From the cell containing the given text, extract its center point as [X, Y] coordinate. 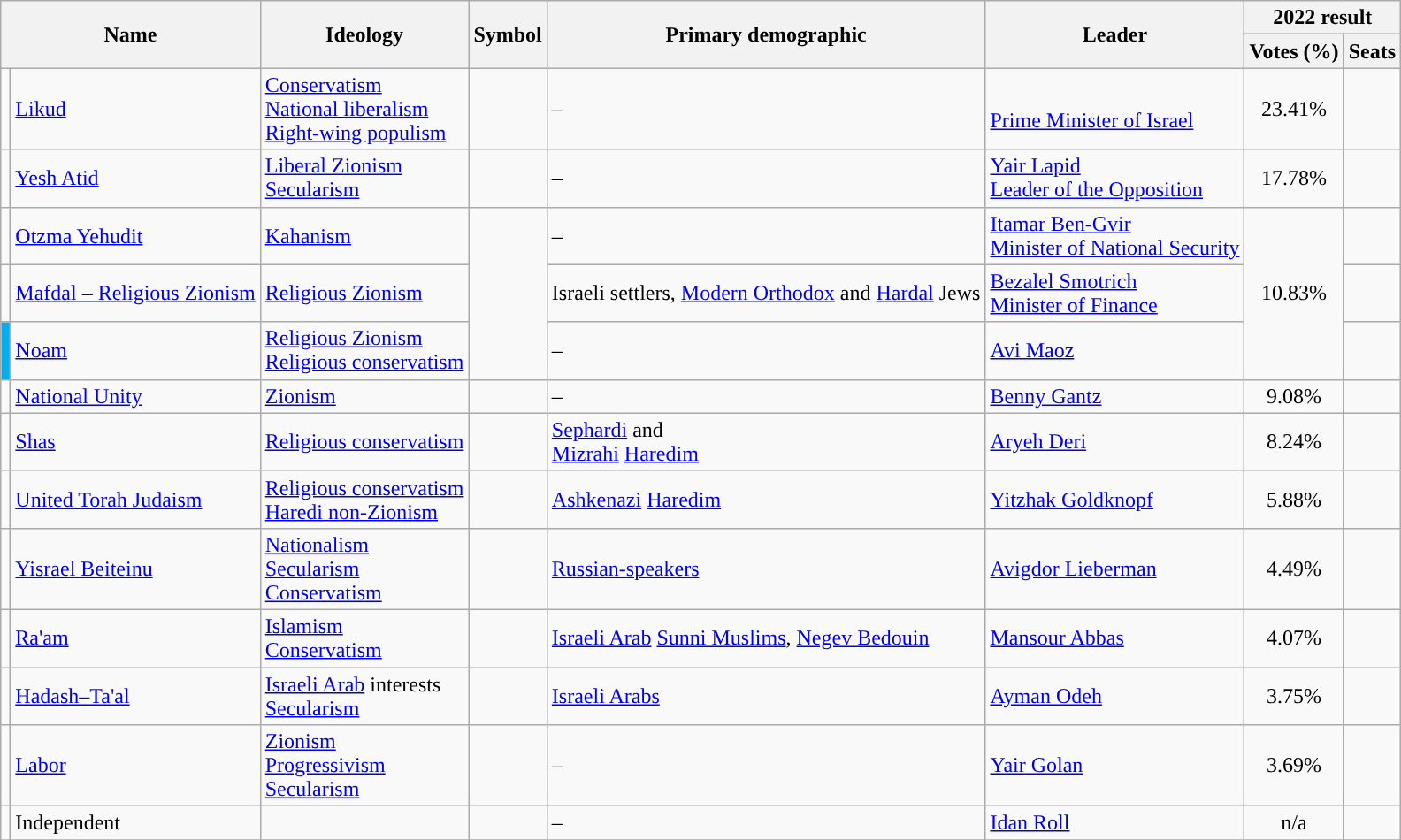
Likud [135, 109]
17.78% [1294, 179]
Mafdal – Religious Zionism [135, 294]
9.08% [1294, 396]
4.07% [1294, 638]
Yitzhak Goldknopf [1114, 499]
Ayman Odeh [1114, 695]
ZionismProgressivismSecularism [364, 766]
NationalismSecularismConservatism [364, 569]
2022 result [1323, 18]
Israeli Arab interestsSecularism [364, 695]
Shas [135, 442]
Russian-speakers [766, 569]
Hadash–Ta'al [135, 695]
Prime Minister of Israel [1114, 109]
Religious ZionismReligious conservatism [364, 350]
IslamismConservatism [364, 638]
Name [131, 34]
Yesh Atid [135, 179]
Ashkenazi Haredim [766, 499]
Yisrael Beiteinu [135, 569]
Israeli Arabs [766, 695]
8.24% [1294, 442]
Sephardi andMizrahi Haredim [766, 442]
Yair LapidLeader of the Opposition [1114, 179]
Labor [135, 766]
Bezalel Smotrich Minister of Finance [1114, 294]
23.41% [1294, 109]
3.75% [1294, 695]
Itamar Ben-GvirMinister of National Security [1114, 235]
Zionism [364, 396]
Idan Roll [1114, 823]
Ideology [364, 34]
Votes (%) [1294, 51]
Religious Zionism [364, 294]
Primary demographic [766, 34]
Seats [1372, 51]
National Unity [135, 396]
Symbol [508, 34]
3.69% [1294, 766]
10.83% [1294, 294]
Israeli settlers, Modern Orthodox and Hardal Jews [766, 294]
Avigdor Lieberman [1114, 569]
Avi Maoz [1114, 350]
Yair Golan [1114, 766]
United Torah Judaism [135, 499]
Israeli Arab Sunni Muslims, Negev Bedouin [766, 638]
Aryeh Deri [1114, 442]
Mansour Abbas [1114, 638]
Religious conservatism [364, 442]
n/a [1294, 823]
5.88% [1294, 499]
Kahanism [364, 235]
4.49% [1294, 569]
Independent [135, 823]
Ra'am [135, 638]
ConservatismNational liberalismRight-wing populism [364, 109]
Noam [135, 350]
Otzma Yehudit [135, 235]
Benny Gantz [1114, 396]
Religious conservatismHaredi non-Zionism [364, 499]
Leader [1114, 34]
Liberal ZionismSecularism [364, 179]
